From the cell containing the given text, extract its center point as [x, y] coordinate. 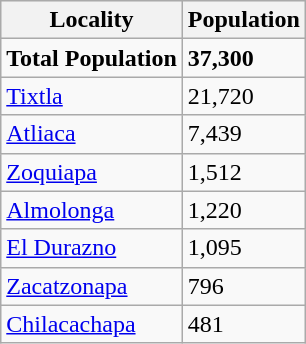
1,095 [244, 248]
Locality [92, 20]
Almolonga [92, 210]
7,439 [244, 134]
Tixtla [92, 96]
481 [244, 324]
Zoquiapa [92, 172]
796 [244, 286]
1,220 [244, 210]
1,512 [244, 172]
21,720 [244, 96]
Zacatzonapa [92, 286]
Total Population [92, 58]
Chilacachapa [92, 324]
Population [244, 20]
Atliaca [92, 134]
El Durazno [92, 248]
37,300 [244, 58]
